Scan for the cell matching the given text and deliver its (X, Y) coordinate at center. 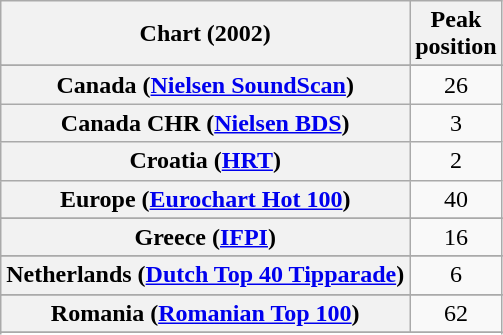
6 (456, 275)
Canada (Nielsen SoundScan) (206, 85)
Romania (Romanian Top 100) (206, 313)
16 (456, 237)
40 (456, 199)
3 (456, 123)
Canada CHR (Nielsen BDS) (206, 123)
2 (456, 161)
26 (456, 85)
Peakposition (456, 34)
Netherlands (Dutch Top 40 Tipparade) (206, 275)
62 (456, 313)
Greece (IFPI) (206, 237)
Europe (Eurochart Hot 100) (206, 199)
Croatia (HRT) (206, 161)
Chart (2002) (206, 34)
